From the cell containing the given text, extract its center point as (x, y) coordinate. 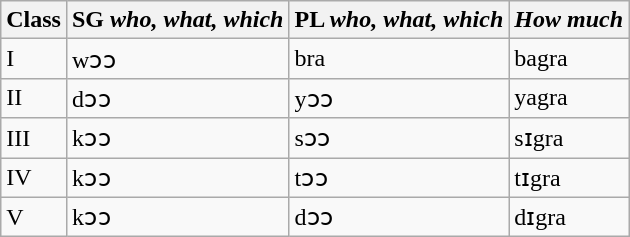
I (34, 59)
II (34, 98)
sɪgra (569, 138)
IV (34, 178)
How much (569, 20)
V (34, 217)
tɔɔ (399, 178)
dɪgra (569, 217)
sɔɔ (399, 138)
yagra (569, 98)
tɪgra (569, 178)
wɔɔ (177, 59)
Class (34, 20)
yɔɔ (399, 98)
bra (399, 59)
III (34, 138)
bagra (569, 59)
PL who, what, which (399, 20)
SG who, what, which (177, 20)
